Capture the cell that displays the provided text and extract its [x, y] central coordinate. 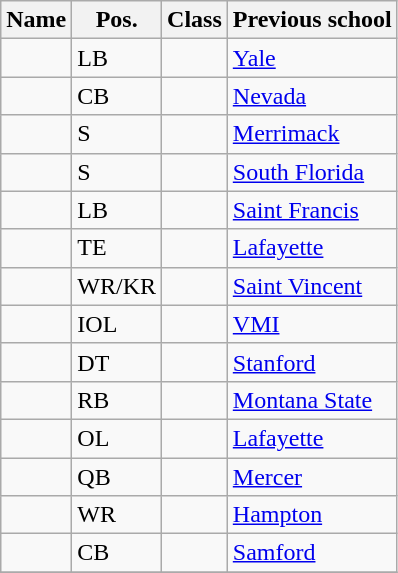
TE [117, 248]
Yale [312, 58]
Previous school [312, 20]
Mercer [312, 477]
WR [117, 515]
Merrimack [312, 134]
Stanford [312, 362]
South Florida [312, 172]
Class [195, 20]
Nevada [312, 96]
Saint Francis [312, 210]
Name [36, 20]
Pos. [117, 20]
IOL [117, 324]
RB [117, 400]
Samford [312, 553]
VMI [312, 324]
Saint Vincent [312, 286]
WR/KR [117, 286]
Montana State [312, 400]
Hampton [312, 515]
QB [117, 477]
OL [117, 438]
DT [117, 362]
